Extract the (x, y) coordinate from the center of the cell holding the provided text.  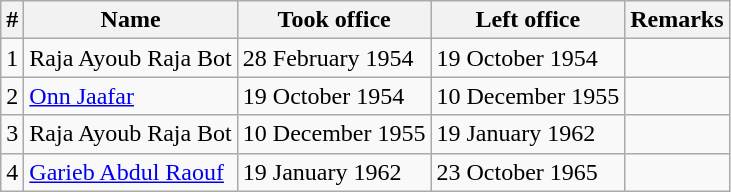
Left office (528, 20)
3 (12, 134)
4 (12, 172)
Took office (334, 20)
23 October 1965 (528, 172)
1 (12, 58)
2 (12, 96)
28 February 1954 (334, 58)
Name (131, 20)
Garieb Abdul Raouf (131, 172)
Remarks (677, 20)
Onn Jaafar (131, 96)
# (12, 20)
